Return [X, Y] of the center of cell containing provided text 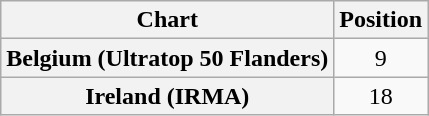
Position [381, 20]
Chart [168, 20]
9 [381, 58]
Ireland (IRMA) [168, 96]
Belgium (Ultratop 50 Flanders) [168, 58]
18 [381, 96]
